For the text-containing cell, return its midpoint in (X, Y) coordinate format. 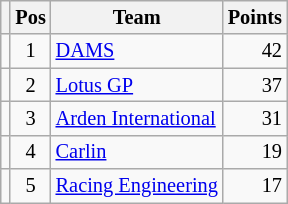
Carlin (137, 152)
4 (30, 152)
37 (255, 85)
5 (30, 186)
17 (255, 186)
31 (255, 118)
42 (255, 51)
2 (30, 85)
Racing Engineering (137, 186)
Points (255, 17)
Team (137, 17)
Lotus GP (137, 85)
3 (30, 118)
DAMS (137, 51)
Pos (30, 17)
1 (30, 51)
Arden International (137, 118)
19 (255, 152)
